Output the [x, y] coordinate of the center of the cell containing the given text.  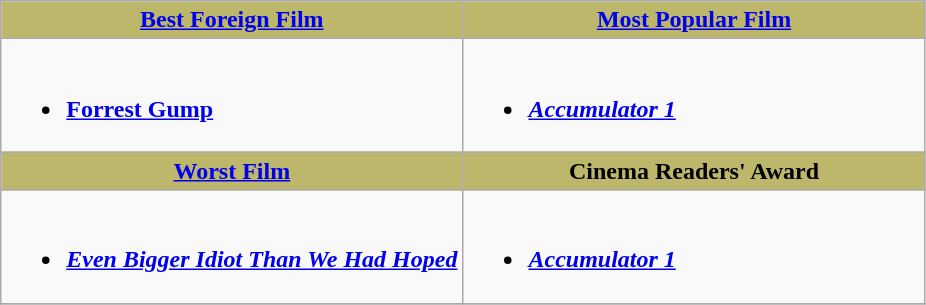
Even Bigger Idiot Than We Had Hoped [232, 246]
Best Foreign Film [232, 20]
Forrest Gump [232, 96]
Worst Film [232, 171]
Most Popular Film [694, 20]
Cinema Readers' Award [694, 171]
